For the text-containing cell, return its midpoint in (x, y) coordinate format. 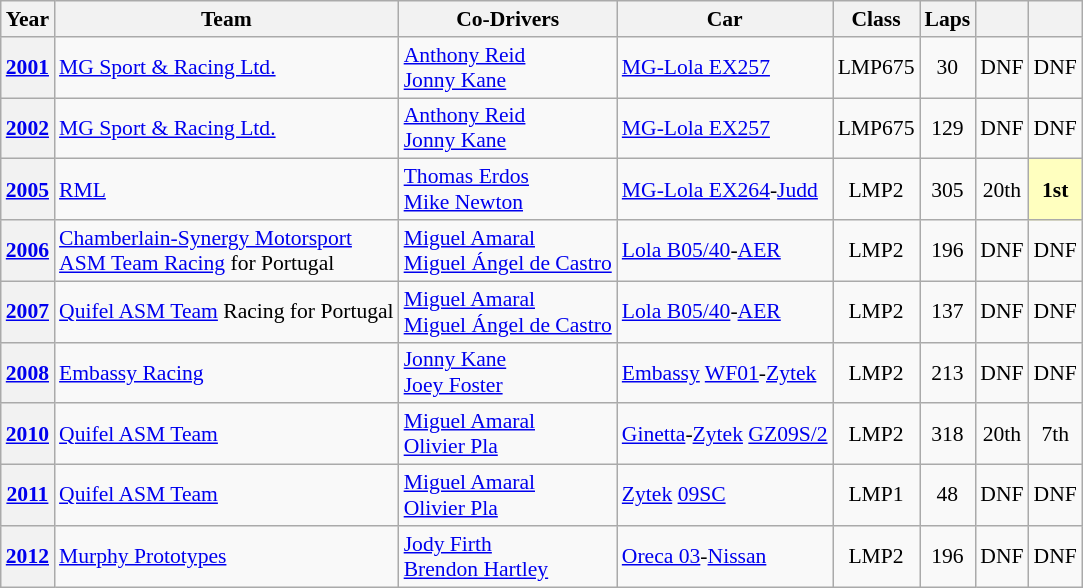
Zytek 09SC (725, 496)
LMP1 (876, 496)
Jody Firth Brendon Hartley (508, 556)
7th (1056, 434)
Oreca 03-Nissan (725, 556)
2007 (28, 312)
Laps (948, 19)
Year (28, 19)
Car (725, 19)
Chamberlain-Synergy Motorsport ASM Team Racing for Portugal (226, 250)
129 (948, 128)
Murphy Prototypes (226, 556)
30 (948, 68)
2002 (28, 128)
2010 (28, 434)
Class (876, 19)
318 (948, 434)
305 (948, 190)
2001 (28, 68)
RML (226, 190)
Jonny Kane Joey Foster (508, 372)
137 (948, 312)
Ginetta-Zytek GZ09S/2 (725, 434)
2005 (28, 190)
48 (948, 496)
1st (1056, 190)
Embassy Racing (226, 372)
MG-Lola EX264-Judd (725, 190)
Quifel ASM Team Racing for Portugal (226, 312)
213 (948, 372)
Co-Drivers (508, 19)
2012 (28, 556)
Thomas Erdos Mike Newton (508, 190)
2011 (28, 496)
Team (226, 19)
2008 (28, 372)
2006 (28, 250)
Embassy WF01-Zytek (725, 372)
